Provide the (X, Y) coordinate of the cell's center where the given text is located.  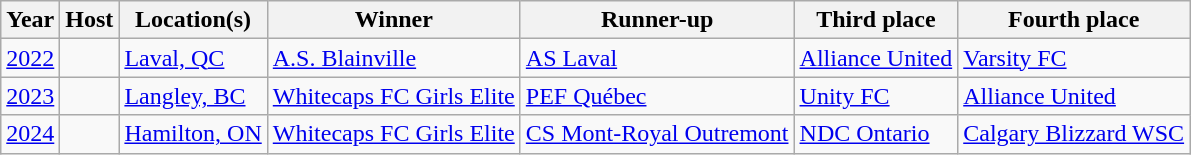
CS Mont-Royal Outremont (657, 134)
Varsity FC (1074, 58)
A.S. Blainville (394, 58)
Laval, QC (193, 58)
Year (30, 20)
NDC Ontario (876, 134)
Hamilton, ON (193, 134)
PEF Québec (657, 96)
Langley, BC (193, 96)
Winner (394, 20)
Fourth place (1074, 20)
Runner-up (657, 20)
2022 (30, 58)
AS Laval (657, 58)
2023 (30, 96)
2024 (30, 134)
Unity FC (876, 96)
Host (90, 20)
Location(s) (193, 20)
Calgary Blizzard WSC (1074, 134)
Third place (876, 20)
